Search for the cell housing the specified text and yield its [x, y] center coordinate. 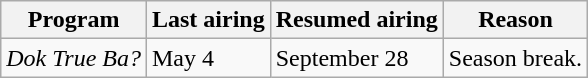
Last airing [208, 20]
Season break. [515, 58]
Reason [515, 20]
Program [74, 20]
Resumed airing [356, 20]
May 4 [208, 58]
Dok True Ba? [74, 58]
September 28 [356, 58]
